Search for the cell housing the specified text and yield its (x, y) center coordinate. 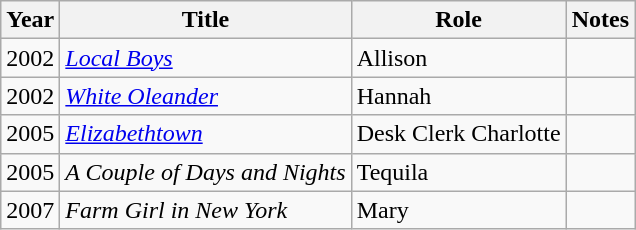
Year (30, 20)
Allison (458, 58)
Local Boys (206, 58)
Elizabethtown (206, 134)
White Oleander (206, 96)
Mary (458, 210)
Notes (600, 20)
Role (458, 20)
Hannah (458, 96)
Tequila (458, 172)
2007 (30, 210)
A Couple of Days and Nights (206, 172)
Farm Girl in New York (206, 210)
Desk Clerk Charlotte (458, 134)
Title (206, 20)
